Capture the cell that displays the provided text and extract its [x, y] central coordinate. 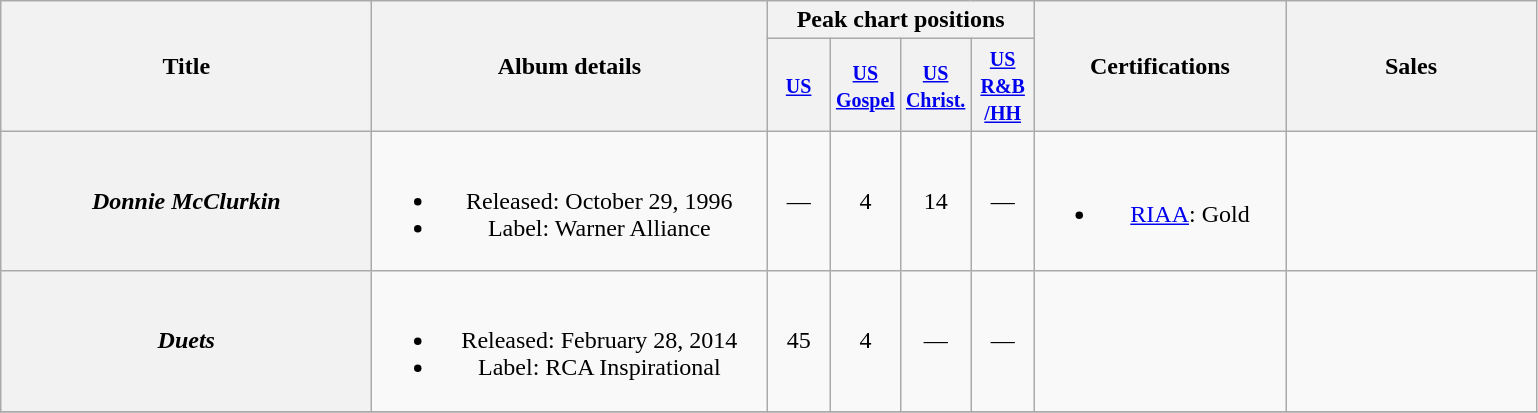
RIAA: Gold [1160, 201]
US [799, 85]
Released: October 29, 1996Label: Warner Alliance [570, 201]
Released: February 28, 2014Label: RCA Inspirational [570, 341]
Donnie McClurkin [186, 201]
Sales [1412, 66]
Duets [186, 341]
US Christ. [935, 85]
Album details [570, 66]
45 [799, 341]
Peak chart positions [901, 20]
Certifications [1160, 66]
USR&B/HH [1003, 85]
14 [935, 201]
US Gospel [865, 85]
Title [186, 66]
